Detect which cell encompasses the target text, then output its (X, Y) center coordinate. 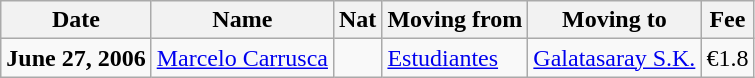
Nat (357, 20)
Galatasaray S.K. (614, 58)
Name (242, 20)
Moving to (614, 20)
Marcelo Carrusca (242, 58)
Estudiantes (455, 58)
Date (76, 20)
Moving from (455, 20)
Fee (728, 20)
€1.8 (728, 58)
June 27, 2006 (76, 58)
